Locate the cell with the specified text and output its (X, Y) center coordinate. 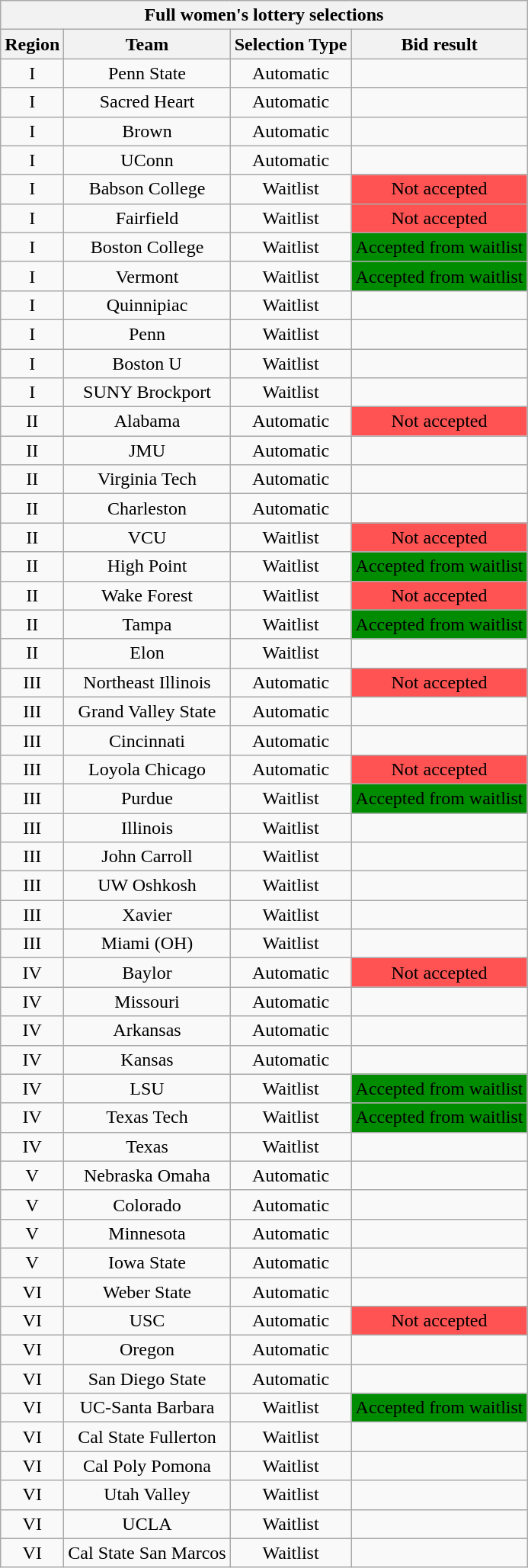
Texas (147, 1146)
Brown (147, 131)
Loyola Chicago (147, 769)
Cal State San Marcos (147, 1553)
Northeast Illinois (147, 682)
Colorado (147, 1204)
Penn State (147, 73)
Illinois (147, 827)
VCU (147, 537)
Penn (147, 334)
LSU (147, 1089)
Purdue (147, 798)
Miami (OH) (147, 944)
Arkansas (147, 1031)
Missouri (147, 1002)
Minnesota (147, 1233)
Grand Valley State (147, 711)
Virginia Tech (147, 479)
Iowa State (147, 1262)
Wake Forest (147, 595)
Babson College (147, 189)
UW Oshkosh (147, 886)
Boston College (147, 247)
Baylor (147, 973)
JMU (147, 451)
Team (147, 44)
Selection Type (291, 44)
Tampa (147, 624)
John Carroll (147, 857)
Texas Tech (147, 1117)
Elon (147, 653)
Boston U (147, 364)
Alabama (147, 422)
Fairfield (147, 218)
Charleston (147, 508)
High Point (147, 566)
UConn (147, 160)
Region (32, 44)
Utah Valley (147, 1495)
San Diego State (147, 1379)
Full women's lottery selections (264, 15)
Kansas (147, 1060)
Bid result (439, 44)
Sacred Heart (147, 102)
Xavier (147, 915)
Quinnipiac (147, 305)
Weber State (147, 1292)
Oregon (147, 1350)
UCLA (147, 1524)
Cal State Fullerton (147, 1437)
SUNY Brockport (147, 393)
UC-Santa Barbara (147, 1408)
Vermont (147, 276)
USC (147, 1321)
Nebraska Omaha (147, 1175)
Cincinnati (147, 740)
Cal Poly Pomona (147, 1466)
